Provide the [x, y] coordinate of the cell's center where the given text is located.  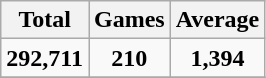
Average [218, 20]
210 [129, 58]
Games [129, 20]
Total [45, 20]
292,711 [45, 58]
1,394 [218, 58]
